Find where the given text appears and provide that cell's center as (x, y) coordinate. 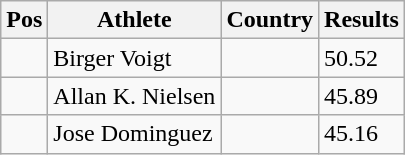
Pos (24, 20)
Country (270, 20)
Athlete (134, 20)
Allan K. Nielsen (134, 96)
Results (362, 20)
50.52 (362, 58)
Jose Dominguez (134, 134)
45.89 (362, 96)
45.16 (362, 134)
Birger Voigt (134, 58)
